Find where the given text appears and provide that cell's center as (x, y) coordinate. 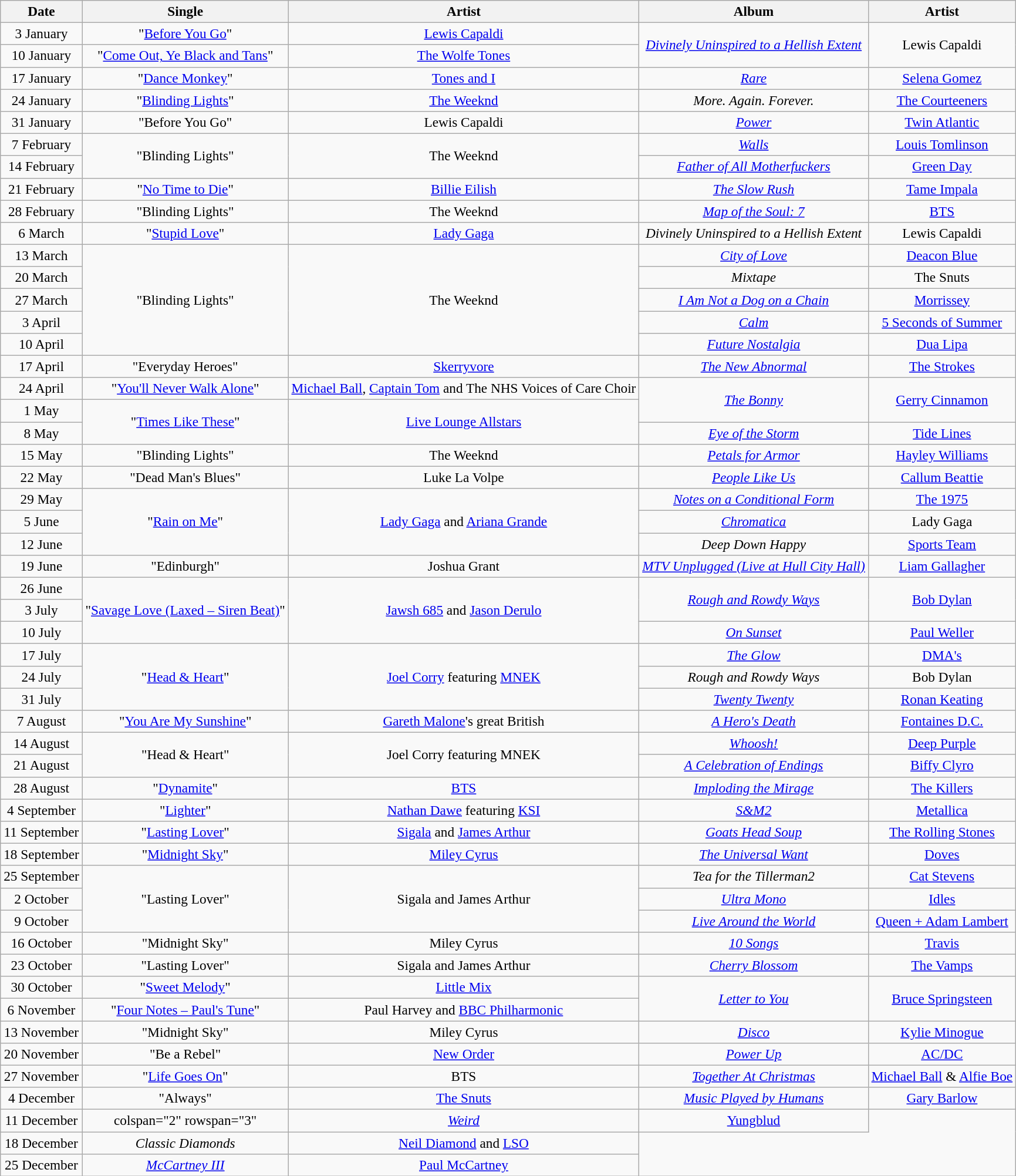
Gerry Cinnamon (941, 400)
19 June (41, 566)
The Universal Want (754, 854)
Gary Barlow (941, 1099)
11 September (41, 832)
The New Abnormal (754, 366)
Cherry Blossom (754, 965)
13 November (41, 1032)
29 May (41, 499)
Tame Impala (941, 189)
14 February (41, 167)
27 November (41, 1076)
Rare (754, 78)
"Be a Rebel" (185, 1054)
New Order (464, 1054)
Jawsh 685 and Jason Derulo (464, 611)
Metallica (941, 810)
6 March (41, 233)
15 May (41, 455)
Joshua Grant (464, 566)
The Courteeners (941, 100)
3 April (41, 322)
The Bonny (754, 400)
7 August (41, 721)
10 April (41, 344)
10 Songs (754, 943)
"You Are My Sunshine" (185, 721)
17 April (41, 366)
Hayley Williams (941, 455)
Paul McCartney (464, 1165)
Twenty Twenty (754, 699)
14 August (41, 743)
18 September (41, 854)
21 February (41, 189)
Power Up (754, 1054)
Walls (754, 144)
McCartney III (185, 1165)
Callum Beattie (941, 477)
Doves (941, 854)
Fontaines D.C. (941, 721)
Paul Weller (941, 632)
Tea for the Tillerman2 (754, 877)
Bruce Springsteen (941, 999)
22 May (41, 477)
DMA's (941, 655)
Classic Diamonds (185, 1143)
Father of All Motherfuckers (754, 167)
Travis (941, 943)
The Slow Rush (754, 189)
Ultra Mono (754, 899)
4 December (41, 1099)
"Savage Love (Laxed – Siren Beat)" (185, 611)
On Sunset (754, 632)
"Life Goes On" (185, 1076)
Michael Ball, Captain Tom and The NHS Voices of Care Choir (464, 389)
Michael Ball & Alfie Boe (941, 1076)
10 July (41, 632)
16 October (41, 943)
The Wolfe Tones (464, 56)
Together At Christmas (754, 1076)
Liam Gallagher (941, 566)
A Celebration of Endings (754, 766)
I Am Not a Dog on a Chain (754, 299)
28 February (41, 211)
3 January (41, 33)
Tones and I (464, 78)
Idles (941, 899)
Gareth Malone's great British (464, 721)
18 December (41, 1143)
4 September (41, 810)
Date (41, 11)
9 October (41, 921)
Louis Tomlinson (941, 144)
21 August (41, 766)
2 October (41, 899)
"Dynamite" (185, 788)
Calm (754, 322)
Imploding the Mirage (754, 788)
17 January (41, 78)
Mixtape (754, 278)
Live Around the World (754, 921)
Live Lounge Allstars (464, 422)
"You'll Never Walk Alone" (185, 389)
"Dead Man's Blues" (185, 477)
Cat Stevens (941, 877)
20 March (41, 278)
24 January (41, 100)
Green Day (941, 167)
26 June (41, 588)
Goats Head Soup (754, 832)
Skerryvore (464, 366)
"Always" (185, 1099)
24 July (41, 677)
17 July (41, 655)
8 May (41, 433)
Album (754, 11)
28 August (41, 788)
Notes on a Conditional Form (754, 499)
Morrissey (941, 299)
5 Seconds of Summer (941, 322)
The Rolling Stones (941, 832)
S&M2 (754, 810)
Deep Down Happy (754, 544)
Lady Gaga and Ariana Grande (464, 521)
Single (185, 11)
24 April (41, 389)
Map of the Soul: 7 (754, 211)
Weird (464, 1120)
colspan="2" rowspan="3" (185, 1120)
The Glow (754, 655)
Whoosh! (754, 743)
City of Love (754, 255)
Chromatica (754, 521)
Yungblud (754, 1120)
The Killers (941, 788)
Nathan Dawe featuring KSI (464, 810)
5 June (41, 521)
More. Again. Forever. (754, 100)
Petals for Armor (754, 455)
Neil Diamond and LSO (464, 1143)
Sports Team (941, 544)
Future Nostalgia (754, 344)
The 1975 (941, 499)
27 March (41, 299)
"Lighter" (185, 810)
The Vamps (941, 965)
Letter to You (754, 999)
"Sweet Melody" (185, 988)
"Dance Monkey" (185, 78)
Twin Atlantic (941, 122)
13 March (41, 255)
"Four Notes – Paul's Tune" (185, 1009)
Billie Eilish (464, 189)
31 January (41, 122)
Paul Harvey and BBC Philharmonic (464, 1009)
20 November (41, 1054)
Biffy Clyro (941, 766)
Ronan Keating (941, 699)
31 July (41, 699)
Selena Gomez (941, 78)
Disco (754, 1032)
"Rain on Me" (185, 521)
MTV Unplugged (Live at Hull City Hall) (754, 566)
Deacon Blue (941, 255)
Dua Lipa (941, 344)
Power (754, 122)
12 June (41, 544)
Little Mix (464, 988)
30 October (41, 988)
Queen + Adam Lambert (941, 921)
3 July (41, 610)
"Edinburgh" (185, 566)
11 December (41, 1120)
10 January (41, 56)
6 November (41, 1009)
Deep Purple (941, 743)
"Everyday Heroes" (185, 366)
"Stupid Love" (185, 233)
"Times Like These" (185, 422)
25 December (41, 1165)
"Come Out, Ye Black and Tans" (185, 56)
"No Time to Die" (185, 189)
Kylie Minogue (941, 1032)
Eye of the Storm (754, 433)
Tide Lines (941, 433)
Luke La Volpe (464, 477)
25 September (41, 877)
AC/DC (941, 1054)
People Like Us (754, 477)
The Strokes (941, 366)
7 February (41, 144)
23 October (41, 965)
A Hero's Death (754, 721)
1 May (41, 410)
Music Played by Humans (754, 1099)
